Scan for the cell matching the given text and deliver its (X, Y) coordinate at center. 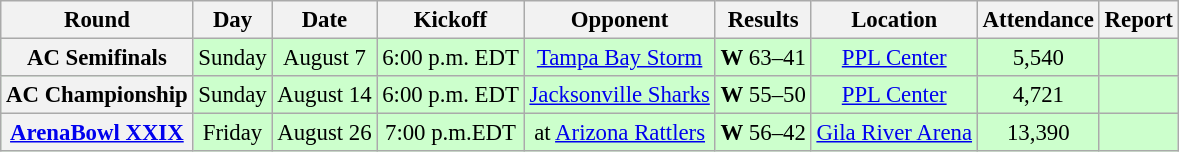
August 14 (324, 95)
Jacksonville Sharks (620, 95)
August 7 (324, 58)
Friday (232, 133)
Gila River Arena (894, 133)
Kickoff (450, 20)
at Arizona Rattlers (620, 133)
Tampa Bay Storm (620, 58)
W 56–42 (763, 133)
AC Semifinals (97, 58)
Day (232, 20)
W 55–50 (763, 95)
4,721 (1038, 95)
Location (894, 20)
Report (1138, 20)
Results (763, 20)
August 26 (324, 133)
5,540 (1038, 58)
Attendance (1038, 20)
13,390 (1038, 133)
AC Championship (97, 95)
ArenaBowl XXIX (97, 133)
Opponent (620, 20)
Date (324, 20)
W 63–41 (763, 58)
Round (97, 20)
7:00 p.m.EDT (450, 133)
